Find where the given text appears and provide that cell's center as (x, y) coordinate. 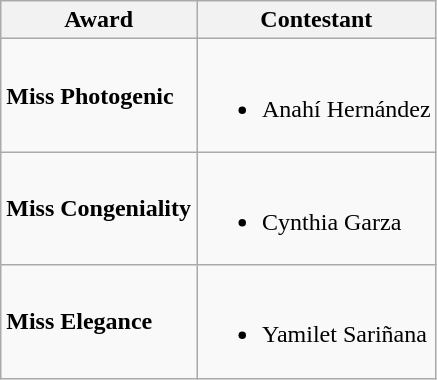
Miss Photogenic (99, 96)
Miss Elegance (99, 322)
Anahí Hernández (316, 96)
Contestant (316, 20)
Award (99, 20)
Cynthia Garza (316, 208)
Miss Congeniality (99, 208)
Yamilet Sariñana (316, 322)
